Find where the given text appears and provide that cell's center as (x, y) coordinate. 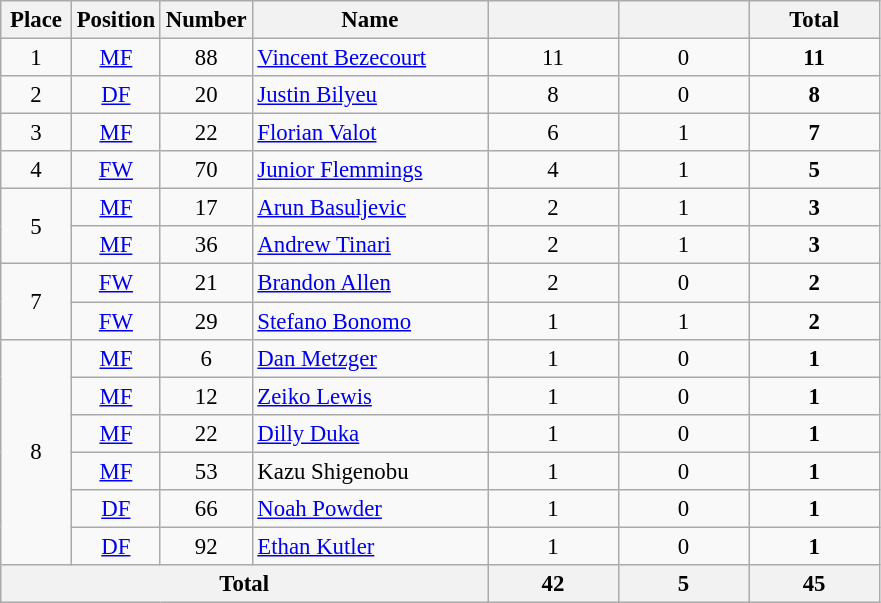
Vincent Bezecourt (370, 58)
21 (206, 283)
Zeiko Lewis (370, 396)
Dan Metzger (370, 358)
70 (206, 170)
12 (206, 396)
Place (36, 20)
92 (206, 546)
45 (814, 584)
17 (206, 208)
Position (116, 20)
Brandon Allen (370, 283)
Justin Bilyeu (370, 95)
Ethan Kutler (370, 546)
66 (206, 509)
88 (206, 58)
Kazu Shigenobu (370, 471)
Dilly Duka (370, 433)
Andrew Tinari (370, 245)
Florian Valot (370, 133)
29 (206, 321)
Junior Flemmings (370, 170)
Number (206, 20)
Noah Powder (370, 509)
Arun Basuljevic (370, 208)
Stefano Bonomo (370, 321)
20 (206, 95)
Name (370, 20)
53 (206, 471)
42 (554, 584)
36 (206, 245)
